Capture the cell that displays the provided text and extract its [x, y] central coordinate. 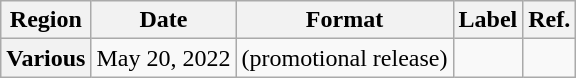
Various [46, 58]
Ref. [550, 20]
Format [344, 20]
Date [164, 20]
May 20, 2022 [164, 58]
(promotional release) [344, 58]
Label [488, 20]
Region [46, 20]
